Detect which cell encompasses the target text, then output its [x, y] center coordinate. 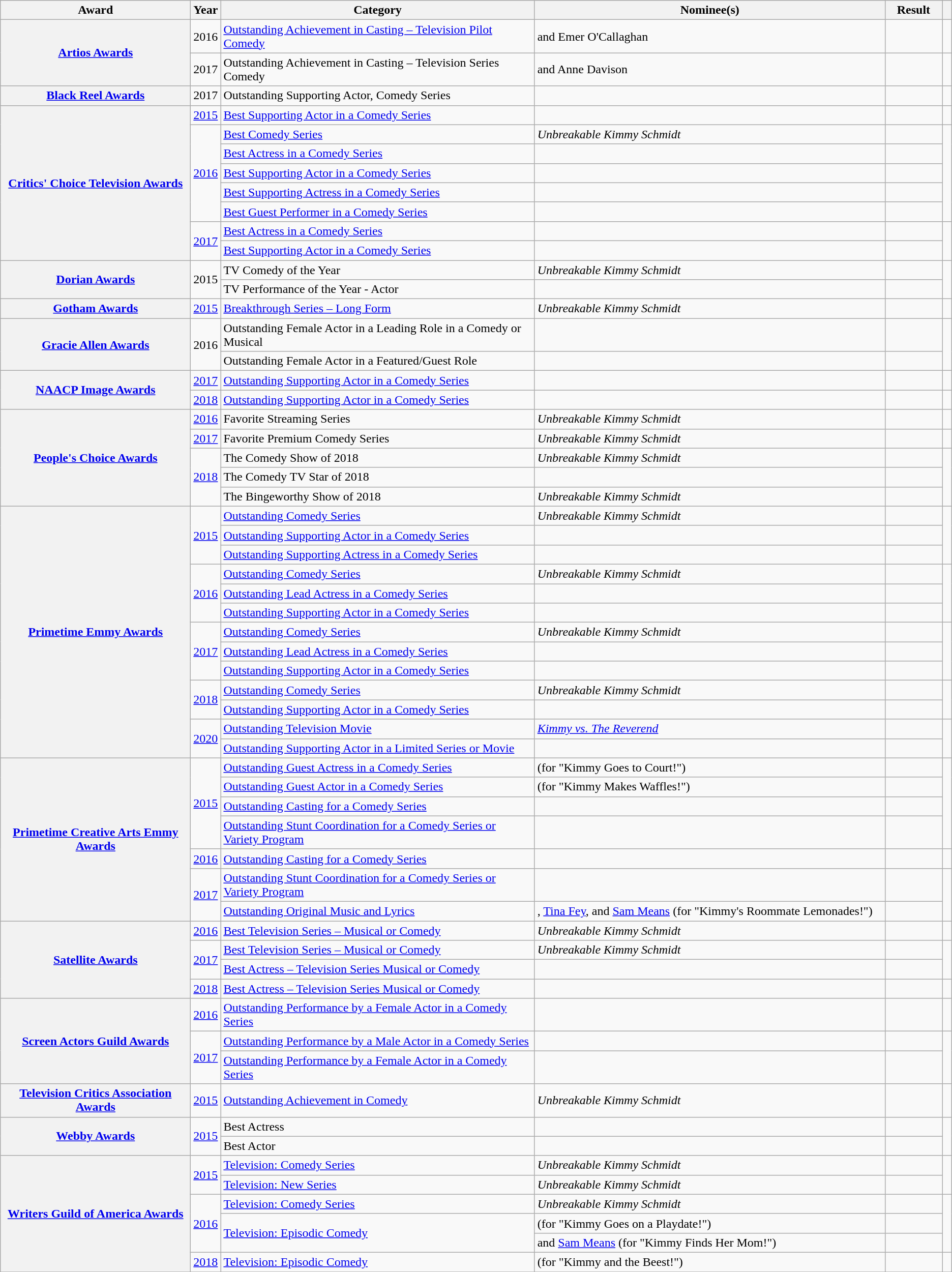
Outstanding Supporting Actor, Comedy Series [377, 96]
Webby Awards [96, 1136]
NAACP Image Awards [96, 390]
The Comedy Show of 2018 [377, 458]
Nominee(s) [710, 10]
Result [913, 10]
Gotham Awards [96, 309]
Outstanding Achievement in Casting – Television Series Comedy [377, 69]
Favorite Premium Comedy Series [377, 438]
Kimmy vs. The Reverend [710, 729]
Outstanding Guest Actress in a Comedy Series [377, 767]
and Sam Means (for "Kimmy Finds Her Mom!") [710, 1243]
Outstanding Female Actor in a Leading Role in a Comedy or Musical [377, 335]
Dorian Awards [96, 280]
Year [205, 10]
Category [377, 10]
Screen Actors Guild Awards [96, 1041]
(for "Kimmy and the Beest!") [710, 1262]
(for "Kimmy Goes on a Playdate!") [710, 1223]
Outstanding Achievement in Comedy [377, 1101]
Primetime Creative Arts Emmy Awards [96, 839]
Outstanding Television Movie [377, 729]
Outstanding Supporting Actor in a Limited Series or Movie [377, 748]
Outstanding Supporting Actress in a Comedy Series [377, 554]
Satellite Awards [96, 959]
Critics' Choice Television Awards [96, 183]
, Tina Fey, and Sam Means (for "Kimmy's Roommate Lemonades!") [710, 911]
The Comedy TV Star of 2018 [377, 477]
Outstanding Original Music and Lyrics [377, 911]
Best Supporting Actress in a Comedy Series [377, 192]
Best Comedy Series [377, 134]
2020 [205, 738]
The Bingeworthy Show of 2018 [377, 496]
Favorite Streaming Series [377, 419]
(for "Kimmy Makes Waffles!") [710, 787]
(for "Kimmy Goes to Court!") [710, 767]
Television Critics Association Awards [96, 1101]
Breakthrough Series – Long Form [377, 309]
Outstanding Guest Actor in a Comedy Series [377, 787]
Black Reel Awards [96, 96]
People's Choice Awards [96, 458]
Gracie Allen Awards [96, 345]
Outstanding Achievement in Casting – Television Pilot Comedy [377, 37]
Best Actor [377, 1146]
Artios Awards [96, 53]
and Emer O'Callaghan [710, 37]
Outstanding Performance by a Male Actor in a Comedy Series [377, 1041]
TV Performance of the Year - Actor [377, 289]
Primetime Emmy Awards [96, 632]
Best Actress [377, 1127]
Television: New Series [377, 1185]
Writers Guild of America Awards [96, 1214]
Award [96, 10]
TV Comedy of the Year [377, 270]
and Anne Davison [710, 69]
Outstanding Female Actor in a Featured/Guest Role [377, 361]
Best Guest Performer in a Comedy Series [377, 212]
